Pinpoint the cell where the given text exists, returning its (X, Y) midpoint coordinate. 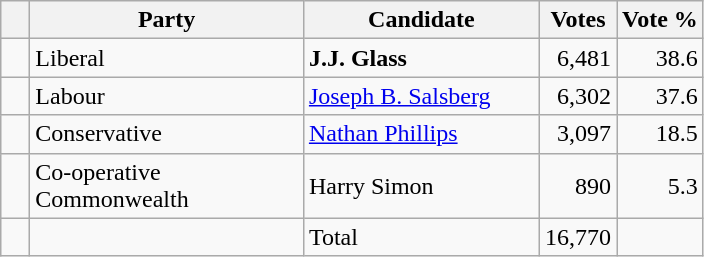
3,097 (578, 134)
Harry Simon (421, 186)
Conservative (167, 134)
Joseph B. Salsberg (421, 96)
Votes (578, 20)
890 (578, 186)
37.6 (660, 96)
16,770 (578, 237)
6,481 (578, 58)
5.3 (660, 186)
18.5 (660, 134)
J.J. Glass (421, 58)
Co-operative Commonwealth (167, 186)
Party (167, 20)
Candidate (421, 20)
Vote % (660, 20)
Total (421, 237)
6,302 (578, 96)
38.6 (660, 58)
Labour (167, 96)
Nathan Phillips (421, 134)
Liberal (167, 58)
